From the cell containing the given text, extract its center point as [X, Y] coordinate. 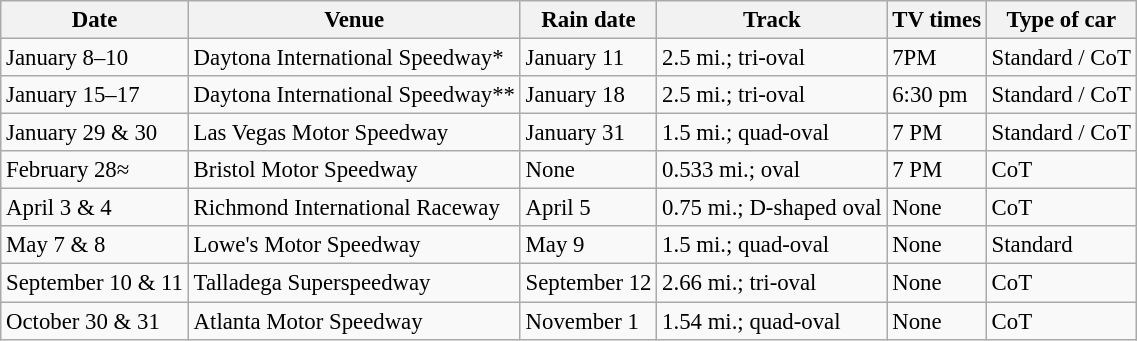
0.533 mi.; oval [772, 170]
7PM [936, 58]
2.66 mi.; tri-oval [772, 283]
Bristol Motor Speedway [354, 170]
January 11 [588, 58]
September 12 [588, 283]
January 18 [588, 95]
May 9 [588, 245]
January 31 [588, 133]
Daytona International Speedway* [354, 58]
January 15–17 [95, 95]
Date [95, 20]
Type of car [1061, 20]
0.75 mi.; D-shaped oval [772, 208]
Rain date [588, 20]
Lowe's Motor Speedway [354, 245]
Talladega Superspeedway [354, 283]
November 1 [588, 321]
January 29 & 30 [95, 133]
Track [772, 20]
April 3 & 4 [95, 208]
May 7 & 8 [95, 245]
Atlanta Motor Speedway [354, 321]
TV times [936, 20]
6:30 pm [936, 95]
1.54 mi.; quad-oval [772, 321]
April 5 [588, 208]
Standard [1061, 245]
September 10 & 11 [95, 283]
Venue [354, 20]
Las Vegas Motor Speedway [354, 133]
January 8–10 [95, 58]
Daytona International Speedway** [354, 95]
February 28≈ [95, 170]
October 30 & 31 [95, 321]
Richmond International Raceway [354, 208]
